For the text-containing cell, return its midpoint in [x, y] coordinate format. 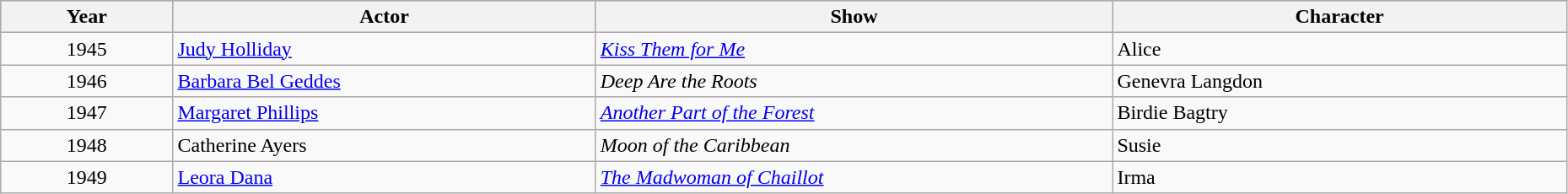
1949 [87, 177]
Actor [385, 17]
1948 [87, 145]
1946 [87, 81]
1945 [87, 49]
Margaret Phillips [385, 113]
Alice [1339, 49]
1947 [87, 113]
Moon of the Caribbean [854, 145]
Barbara Bel Geddes [385, 81]
Character [1339, 17]
Another Part of the Forest [854, 113]
Irma [1339, 177]
Leora Dana [385, 177]
Catherine Ayers [385, 145]
Deep Are the Roots [854, 81]
Judy Holliday [385, 49]
The Madwoman of Chaillot [854, 177]
Genevra Langdon [1339, 81]
Show [854, 17]
Year [87, 17]
Susie [1339, 145]
Birdie Bagtry [1339, 113]
Kiss Them for Me [854, 49]
